Identify which cell holds the provided text, then report its (x, y) central coordinate. 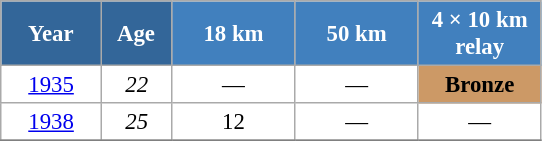
Year (52, 34)
4 × 10 km relay (480, 34)
1938 (52, 122)
1935 (52, 85)
12 (234, 122)
22 (136, 85)
25 (136, 122)
Age (136, 34)
50 km (356, 34)
18 km (234, 34)
Bronze (480, 85)
